Output the [x, y] coordinate of the center of the cell containing the given text.  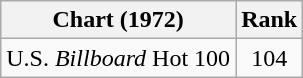
104 [270, 58]
Chart (1972) [118, 20]
U.S. Billboard Hot 100 [118, 58]
Rank [270, 20]
